Capture the cell that displays the provided text and extract its [x, y] central coordinate. 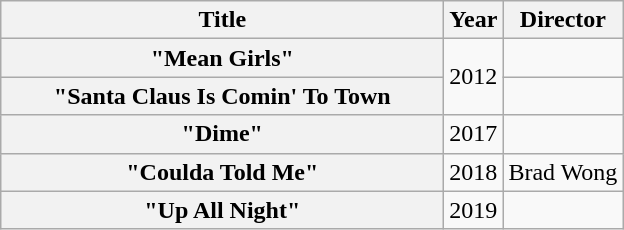
Year [474, 20]
"Mean Girls" [222, 58]
"Dime" [222, 134]
"Santa Claus Is Comin' To Town [222, 96]
2018 [474, 172]
2012 [474, 77]
2017 [474, 134]
2019 [474, 210]
"Up All Night" [222, 210]
Director [563, 20]
Title [222, 20]
Brad Wong [563, 172]
"Coulda Told Me" [222, 172]
